Search for the cell housing the specified text and yield its (X, Y) center coordinate. 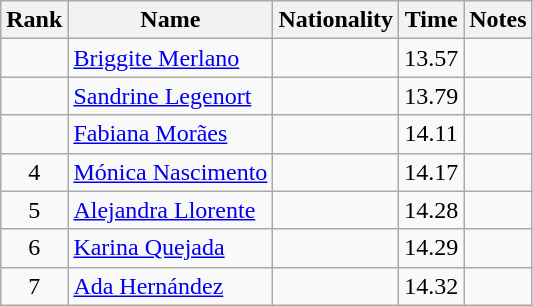
Time (432, 20)
6 (34, 248)
14.29 (432, 248)
Ada Hernández (170, 286)
Fabiana Morães (170, 134)
7 (34, 286)
14.28 (432, 210)
5 (34, 210)
14.17 (432, 172)
14.32 (432, 286)
Alejandra Llorente (170, 210)
Rank (34, 20)
Karina Quejada (170, 248)
Name (170, 20)
Notes (498, 20)
13.57 (432, 58)
4 (34, 172)
Briggite Merlano (170, 58)
Nationality (336, 20)
13.79 (432, 96)
Mónica Nascimento (170, 172)
Sandrine Legenort (170, 96)
14.11 (432, 134)
